Extract the [x, y] coordinate from the center of the cell holding the provided text.  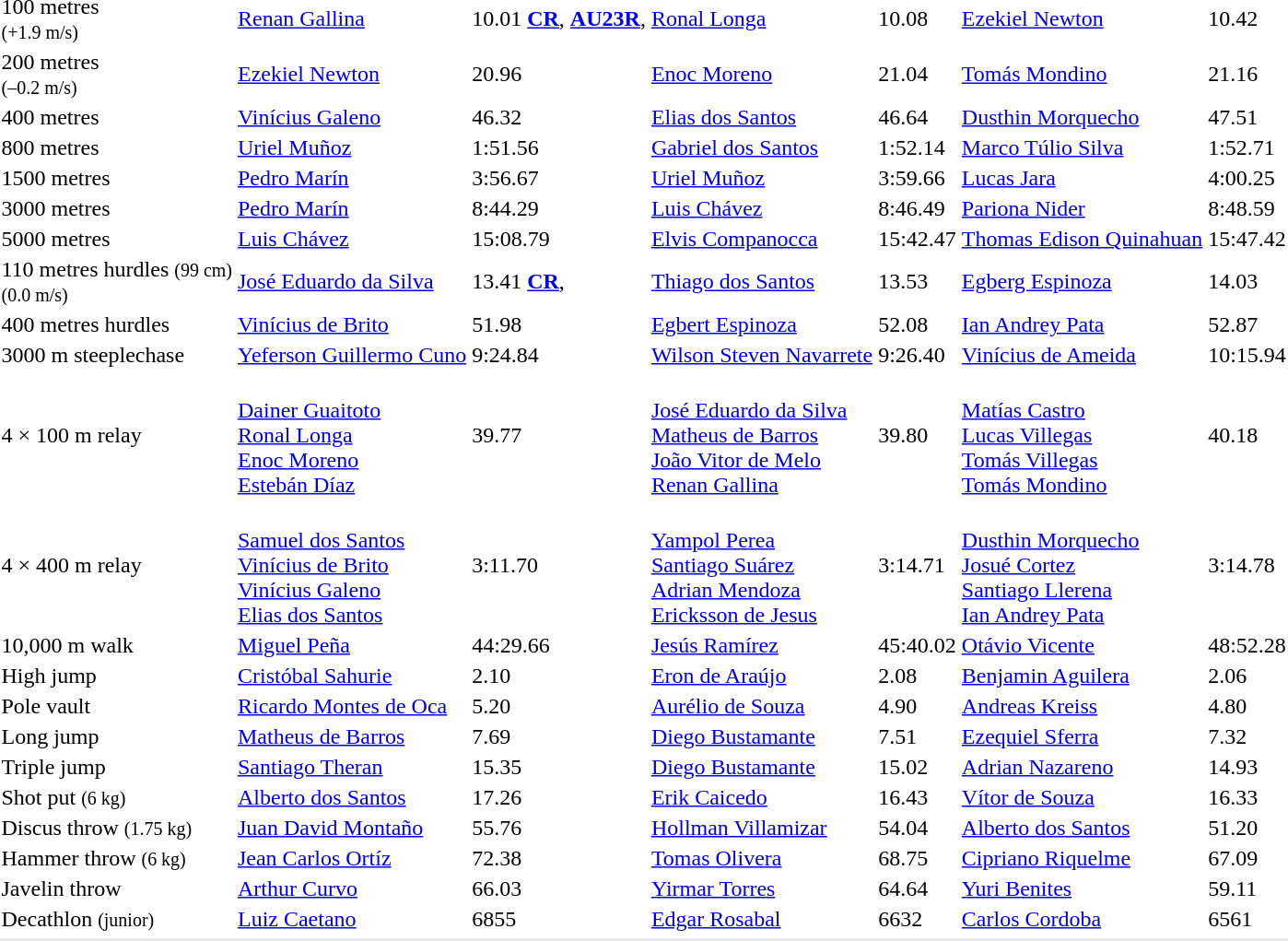
Vítor de Souza [1082, 797]
15.35 [559, 767]
54.04 [918, 828]
Thomas Edison Quinahuan [1082, 239]
Hammer throw (6 kg) [116, 858]
Ricardo Montes de Oca [352, 706]
1:52.14 [918, 147]
Yampol PereaSantiago SuárezAdrian MendozaEricksson de Jesus [761, 565]
Lucas Jara [1082, 178]
Ezekiel Newton [352, 74]
1:52.71 [1247, 147]
Shot put (6 kg) [116, 797]
Gabriel dos Santos [761, 147]
45:40.02 [918, 645]
7.32 [1247, 736]
Luiz Caetano [352, 919]
Discus throw (1.75 kg) [116, 828]
6855 [559, 919]
Pole vault [116, 706]
Benjamin Aguilera [1082, 676]
Cristóbal Sahurie [352, 676]
Ian Andrey Pata [1082, 324]
Tomás Mondino [1082, 74]
3:14.78 [1247, 565]
Matías CastroLucas VillegasTomás VillegasTomás Mondino [1082, 435]
5.20 [559, 706]
Dusthin Morquecho [1082, 117]
2.06 [1247, 676]
5000 metres [116, 239]
52.87 [1247, 324]
Cipriano Riquelme [1082, 858]
6632 [918, 919]
10:15.94 [1247, 355]
15:47.42 [1247, 239]
48:52.28 [1247, 645]
3000 m steeplechase [116, 355]
Santiago Theran [352, 767]
2.10 [559, 676]
4 × 100 m relay [116, 435]
47.51 [1247, 117]
3:14.71 [918, 565]
39.77 [559, 435]
Vinícius de Ameida [1082, 355]
21.16 [1247, 74]
José Eduardo da SilvaMatheus de BarrosJoão Vitor de MeloRenan Gallina [761, 435]
Egberg Espinoza [1082, 282]
68.75 [918, 858]
Triple jump [116, 767]
Hollman Villamizar [761, 828]
Vinícius de Brito [352, 324]
46.32 [559, 117]
10,000 m walk [116, 645]
4:00.25 [1247, 178]
20.96 [559, 74]
3:56.67 [559, 178]
Carlos Cordoba [1082, 919]
Otávio Vicente [1082, 645]
Dainer GuaitotoRonal LongaEnoc MorenoEstebán Díaz [352, 435]
4.80 [1247, 706]
Pariona Nider [1082, 208]
66.03 [559, 888]
Vinícius Galeno [352, 117]
4.90 [918, 706]
Tomas Olivera [761, 858]
Juan David Montaño [352, 828]
9:24.84 [559, 355]
Miguel Peña [352, 645]
15:42.47 [918, 239]
High jump [116, 676]
1500 metres [116, 178]
Adrian Nazareno [1082, 767]
Jean Carlos Ortíz [352, 858]
9:26.40 [918, 355]
59.11 [1247, 888]
Jesús Ramírez [761, 645]
José Eduardo da Silva [352, 282]
14.03 [1247, 282]
64.64 [918, 888]
21.04 [918, 74]
Elvis Companocca [761, 239]
7.69 [559, 736]
110 metres hurdles (99 cm)(0.0 m/s) [116, 282]
Enoc Moreno [761, 74]
3000 metres [116, 208]
Thiago dos Santos [761, 282]
3:11.70 [559, 565]
Wilson Steven Navarrete [761, 355]
Andreas Kreiss [1082, 706]
Dusthin MorquechoJosué CortezSantiago LlerenaIan Andrey Pata [1082, 565]
46.64 [918, 117]
3:59.66 [918, 178]
Yirmar Torres [761, 888]
55.76 [559, 828]
6561 [1247, 919]
400 metres [116, 117]
17.26 [559, 797]
Samuel dos SantosVinícius de BritoVinícius GalenoElias dos Santos [352, 565]
Eron de Araújo [761, 676]
Marco Túlio Silva [1082, 147]
8:46.49 [918, 208]
Edgar Rosabal [761, 919]
800 metres [116, 147]
Long jump [116, 736]
Javelin throw [116, 888]
16.43 [918, 797]
Elias dos Santos [761, 117]
13.41 CR, [559, 282]
67.09 [1247, 858]
4 × 400 m relay [116, 565]
8:44.29 [559, 208]
13.53 [918, 282]
15:08.79 [559, 239]
8:48.59 [1247, 208]
39.80 [918, 435]
1:51.56 [559, 147]
15.02 [918, 767]
Egbert Espinoza [761, 324]
40.18 [1247, 435]
51.98 [559, 324]
14.93 [1247, 767]
7.51 [918, 736]
Matheus de Barros [352, 736]
200 metres(–0.2 m/s) [116, 74]
Yuri Benites [1082, 888]
Erik Caicedo [761, 797]
Decathlon (junior) [116, 919]
Aurélio de Souza [761, 706]
400 metres hurdles [116, 324]
51.20 [1247, 828]
Arthur Curvo [352, 888]
52.08 [918, 324]
16.33 [1247, 797]
2.08 [918, 676]
72.38 [559, 858]
44:29.66 [559, 645]
Ezequiel Sferra [1082, 736]
Yeferson Guillermo Cuno [352, 355]
